Search for the cell housing the specified text and yield its [x, y] center coordinate. 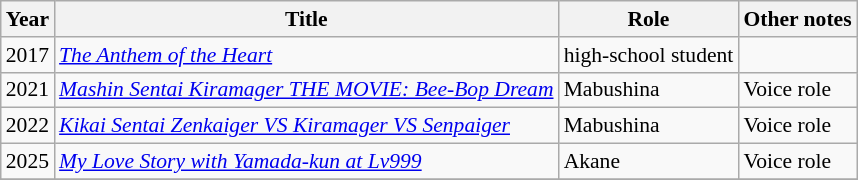
Other notes [797, 19]
Role [649, 19]
The Anthem of the Heart [306, 55]
Title [306, 19]
Year [28, 19]
Mashin Sentai Kiramager THE MOVIE: Bee-Bop Dream [306, 90]
My Love Story with Yamada-kun at Lv999 [306, 162]
Kikai Sentai Zenkaiger VS Kiramager VS Senpaiger [306, 126]
2025 [28, 162]
2022 [28, 126]
Akane [649, 162]
2021 [28, 90]
high-school student [649, 55]
2017 [28, 55]
